Scan for the cell matching the given text and deliver its [X, Y] coordinate at center. 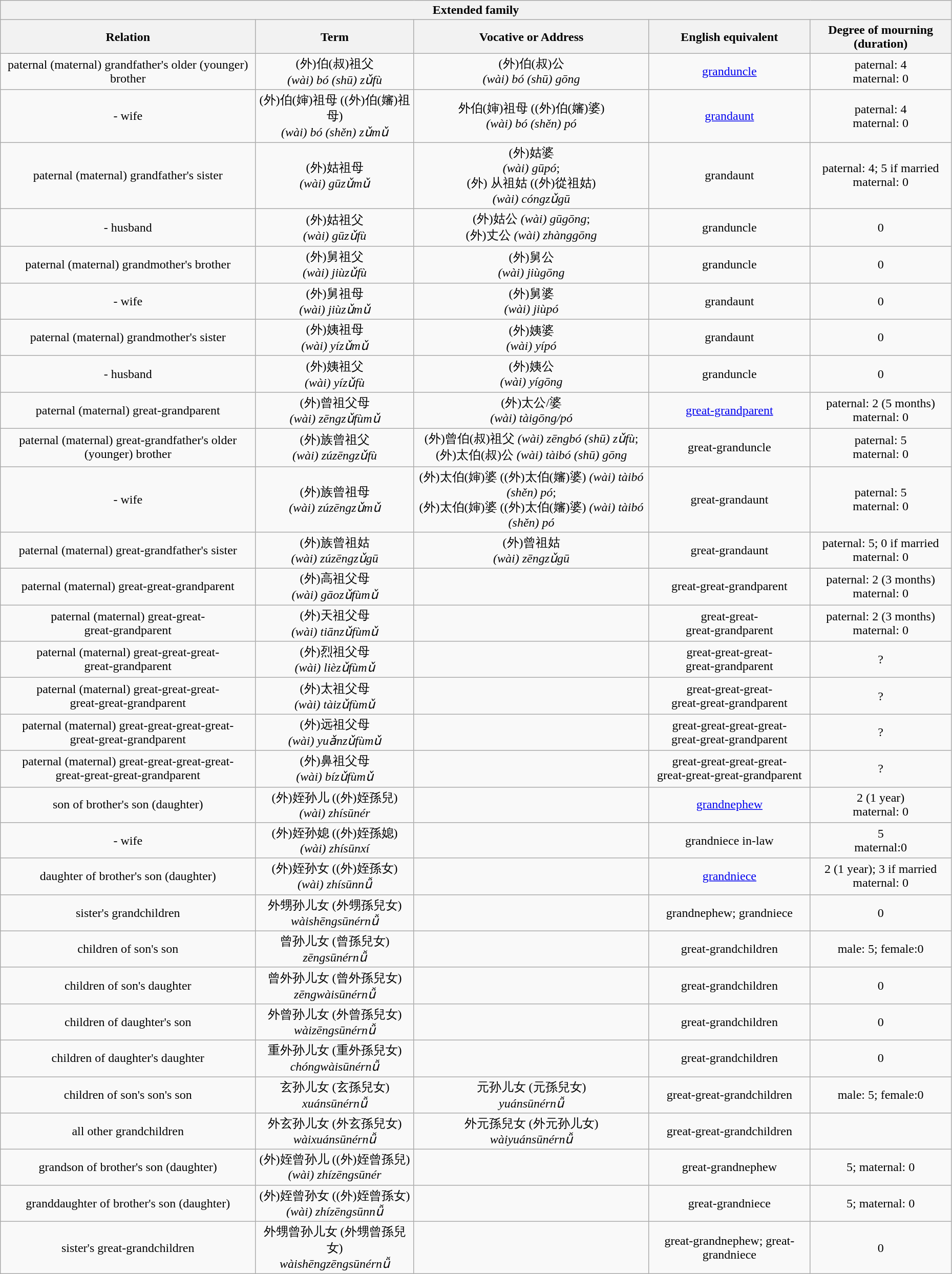
paternal (maternal) grandmother's sister [128, 337]
(外)族曾祖父(wài) zúzēngzǔfù [335, 447]
paternal (maternal) grandmother's brother [128, 264]
paternal (maternal) great-great-great-great-great-great-great-grandparent [128, 768]
(外)姑公 (wài) gūgōng; (外)丈公 (wài) zhànggōng [531, 227]
sister's great-grandchildren [128, 1248]
(外)鼻祖父母 (wài) bízǔfùmǔ [335, 768]
paternal (maternal) great-great-great-grandparent [128, 623]
2 (1 year); 3 if marriedmaternal: 0 [881, 876]
paternal (maternal) great-grandfather's older (younger) brother [128, 447]
children of daughter's son [128, 1021]
(外)伯(叔)祖父 (wài) bó (shū) zǔfù [335, 72]
外甥曾孙儿女 (外甥曾孫兒女) wàishēngzēngsūnérnǚ [335, 1248]
Vocative or Address [531, 37]
great-granduncle [729, 447]
5maternal:0 [881, 841]
(外)烈祖父母 (wài) lièzǔfùmǔ [335, 660]
paternal (maternal) grandfather's older (younger) brother [128, 72]
(外)太公/婆 (wài) tàigōng/pó [531, 410]
玄孙儿女 (玄孫兒女) xuánsūnérnǚ [335, 1095]
(外)舅公 (wài) jiùgōng [531, 264]
paternal (maternal) great-great-grandparent [128, 587]
all other grandchildren [128, 1131]
(外)姑祖母 (wài) gūzǔmǔ [335, 176]
外元孫兒女 (外元孙儿女) wàiyuánsūnérnǚ [531, 1131]
Degree of mourning (duration) [881, 37]
sister's grandchildren [128, 913]
children of daughter's daughter [128, 1058]
(外)曾祖父母 (wài) zēngzǔfùmǔ [335, 410]
great-great-great-great-great-great-great-grandparent [729, 768]
great-great-great-grandparent [729, 623]
grandniece [729, 876]
(外)族曾祖母(wài) zúzēngzǔmǔ [335, 499]
外玄孙儿女 (外玄孫兒女) wàixuánsūnérnǚ [335, 1131]
son of brother's son (daughter) [128, 805]
great-grandnephew [729, 1167]
grandnephew; grandniece [729, 913]
paternal (maternal) great-great-great-great-great-great-grandparent [128, 733]
2 (1 year)maternal: 0 [881, 805]
paternal: 4; 5 if married maternal: 0 [881, 176]
(外)姑祖父(wài) gūzǔfù [335, 227]
children of son's daughter [128, 986]
(外)远祖父母 (wài) yuǎnzǔfùmǔ [335, 733]
English equivalent [729, 37]
外甥孙儿女 (外甥孫兒女)wàishēngsūnérnǚ [335, 913]
(外)天祖父母(wài) tiānzǔfùmǔ [335, 623]
grandniece in-law [729, 841]
(外)姨祖父(wài) yízǔfù [335, 374]
children of son's son [128, 949]
(外)舅祖母(wài) jiùzǔmǔ [335, 301]
(外)高祖父母(wài) gāozǔfùmǔ [335, 587]
(外)姪曾孙儿 ((外)姪曾孫兒) (wài) zhízēngsūnér [335, 1167]
(外)舅婆 (wài) jiùpó [531, 301]
(外)舅祖父 (wài) jiùzǔfù [335, 264]
(外)太祖父母 (wài) tàizǔfùmǔ [335, 696]
元孙儿女 (元孫兒女) yuánsūnérnǚ [531, 1095]
great-grandnephew; great-grandniece [729, 1248]
daughter of brother's son (daughter) [128, 876]
曾孙儿女 (曾孫兒女) zēngsūnérnǚ [335, 949]
(外)姪曾孙女 ((外)姪曾孫女) (wài) zhízēngsūnnǚ [335, 1203]
grandnephew [729, 805]
(外)姨公 (wài) yígōng [531, 374]
(外)伯(婶)祖母 ((外)伯(嬸)祖母) (wài) bó (shěn) zǔmǔ [335, 116]
(外)姑婆 (wài) gūpó; (外) 从祖姑 ((外)從祖姑) (wài) cóngzǔgū [531, 176]
(外)曾祖姑(wài) zēngzǔgū [531, 550]
great-grandparent [729, 410]
great-great-great-great-great-great-grandparent [729, 733]
(外)姨祖母 (wài) yízǔmǔ [335, 337]
(外)伯(叔)公 (wài) bó (shū) gōng [531, 72]
外曾孙儿女 (外曾孫兒女) wàizēngsūnérnǚ [335, 1021]
Relation [128, 37]
children of son's son's son [128, 1095]
(外)姪孙女 ((外)姪孫女)(wài) zhísūnnǚ [335, 876]
paternal: 5; 0 if married maternal: 0 [881, 550]
great-great-grandparent [729, 587]
grandson of brother's son (daughter) [128, 1167]
曾外孙儿女 (曾外孫兒女) zēngwàisūnérnǚ [335, 986]
(外)姪孙媳 ((外)姪孫媳) (wài) zhísūnxí [335, 841]
(外)曾伯(叔)祖父 (wài) zēngbó (shū) zǔfù;(外)太伯(叔)公 (wài) tàibó (shū) gōng [531, 447]
granddaughter of brother's son (daughter) [128, 1203]
重外孙儿女 (重外孫兒女) chóngwàisūnérnǚ [335, 1058]
paternal: 2 (5 months) maternal: 0 [881, 410]
paternal (maternal) great-grandfather's sister [128, 550]
great-grandniece [729, 1203]
great-great-great-great-grandparent [729, 660]
paternal (maternal) great-great-great-great-grandparent [128, 660]
(外)姨婆(wài) yípó [531, 337]
外伯(婶)祖母 ((外)伯(嬸)婆) (wài) bó (shěn) pó [531, 116]
(外)姪孙儿 ((外)姪孫兒) (wài) zhísūnér [335, 805]
paternal (maternal) grandfather's sister [128, 176]
paternal (maternal) great-grandparent [128, 410]
great-great-great-great-great-grandparent [729, 696]
Term [335, 37]
(外)族曾祖姑(wài) zúzēngzǔgū [335, 550]
(外)太伯(婶)婆 ((外)太伯(嬸)婆) (wài) tàibó (shěn) pó;(外)太伯(婶)婆 ((外)太伯(嬸)婆) (wài) tàibó (shěn) pó [531, 499]
paternal (maternal) great-great-great-great-great-grandparent [128, 696]
Extended family [476, 10]
